Scan for the cell matching the given text and deliver its (X, Y) coordinate at center. 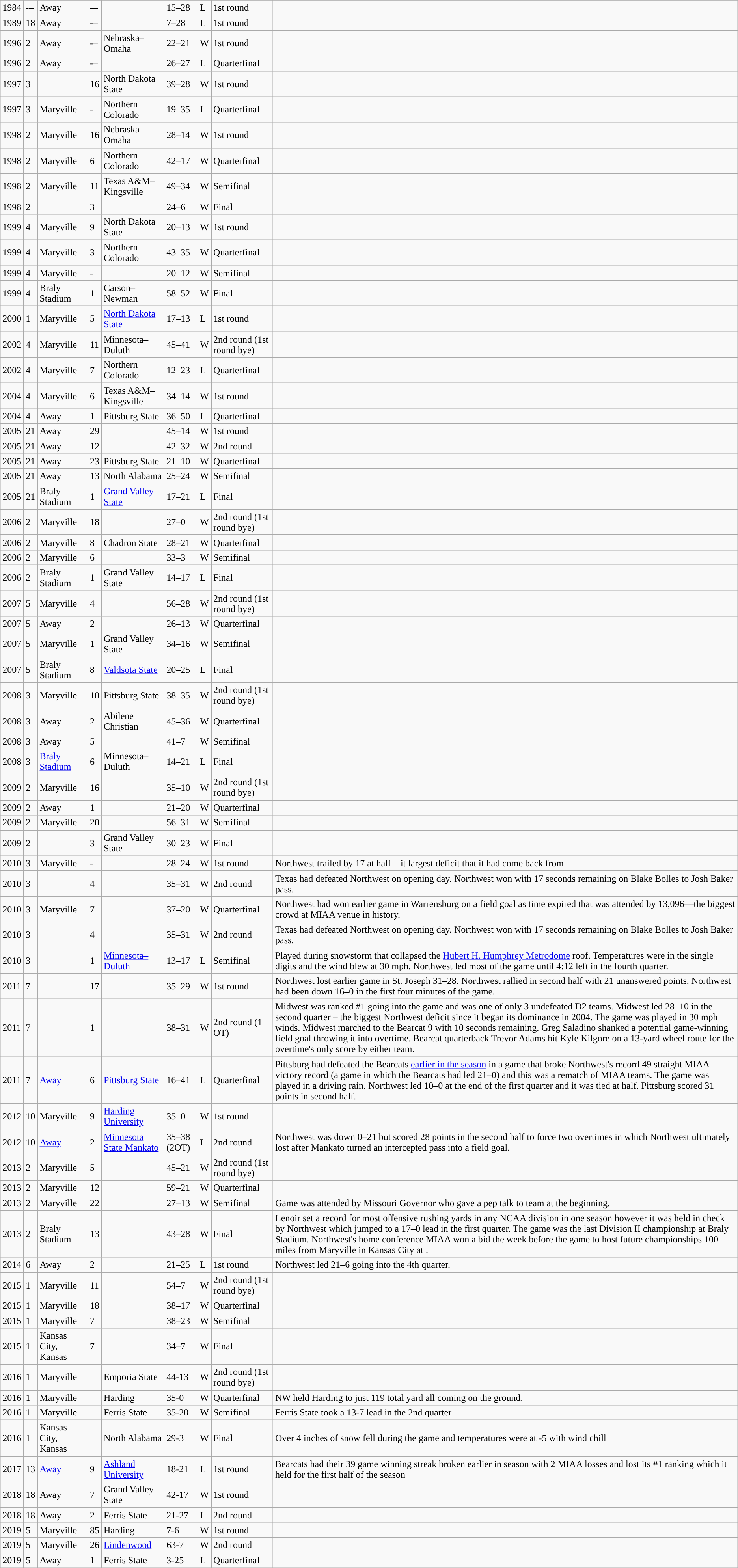
44-13 (181, 1377)
22 (95, 1203)
43–28 (181, 1234)
2014 (12, 1265)
Ferris State took a 13-7 lead in the 2nd quarter (505, 1413)
Valdsota State (132, 670)
28–14 (181, 135)
NW held Harding to just 119 total yard all coming on the ground. (505, 1397)
54–7 (181, 1285)
34–7 (181, 1346)
Northwest led 21–6 going into the 4th quarter. (505, 1265)
26–13 (181, 624)
45–36 (181, 721)
26 (95, 1545)
19–35 (181, 110)
Abilene Christian (132, 721)
3-25 (181, 1560)
28–21 (181, 542)
24–6 (181, 207)
38–35 (181, 695)
63-7 (181, 1545)
37–20 (181, 909)
36–50 (181, 416)
59–21 (181, 1188)
7-6 (181, 1530)
Carson–Newman (132, 293)
27–13 (181, 1203)
2000 (12, 319)
13–17 (181, 960)
21–10 (181, 461)
17 (95, 986)
22–21 (181, 43)
17–13 (181, 319)
23 (95, 461)
29 (95, 431)
38–23 (181, 1320)
42–17 (181, 161)
38–31 (181, 1028)
45–14 (181, 431)
38–17 (181, 1305)
1984 (12, 8)
33–3 (181, 557)
41–7 (181, 741)
49–34 (181, 186)
56–31 (181, 823)
30–23 (181, 843)
35–38 (2OT) (181, 1142)
Game was attended by Missouri Governor who gave a pep talk to team at the beginning. (505, 1203)
Chadron State (132, 542)
Emporia State (132, 1377)
20–12 (181, 273)
20–25 (181, 670)
35–0 (181, 1116)
28–24 (181, 863)
35–29 (181, 986)
15–28 (181, 8)
35-20 (181, 1413)
43–35 (181, 252)
14–21 (181, 762)
21-27 (181, 1515)
20 (95, 823)
26–27 (181, 63)
20–13 (181, 227)
45–21 (181, 1168)
2nd round (1 OT) (242, 1028)
Northwest trailed by 17 at half—it largest deficit that it had come back from. (505, 863)
27–0 (181, 522)
42-17 (181, 1495)
34–16 (181, 644)
56–28 (181, 603)
Harding University (132, 1116)
25–24 (181, 476)
Over 4 inches of snow fell during the game and temperatures were at -5 with wind chill (505, 1438)
14–17 (181, 578)
7–28 (181, 23)
39–28 (181, 84)
1989 (12, 23)
- (95, 863)
45–41 (181, 345)
21–20 (181, 808)
29-3 (181, 1438)
Northwest had won earlier game in Warrensburg on a field goal as time expired that was attended by 13,096—the biggest crowd at MIAA venue in history. (505, 909)
16–41 (181, 1080)
18-21 (181, 1469)
2017 (12, 1469)
35–10 (181, 788)
12–23 (181, 371)
17–21 (181, 497)
Ashland University (132, 1469)
35-0 (181, 1397)
34–14 (181, 396)
58–52 (181, 293)
42–32 (181, 446)
85 (95, 1530)
Minnesota State Mankato (132, 1142)
21–25 (181, 1265)
Lindenwood (132, 1545)
